For the text-containing cell, return its midpoint in [x, y] coordinate format. 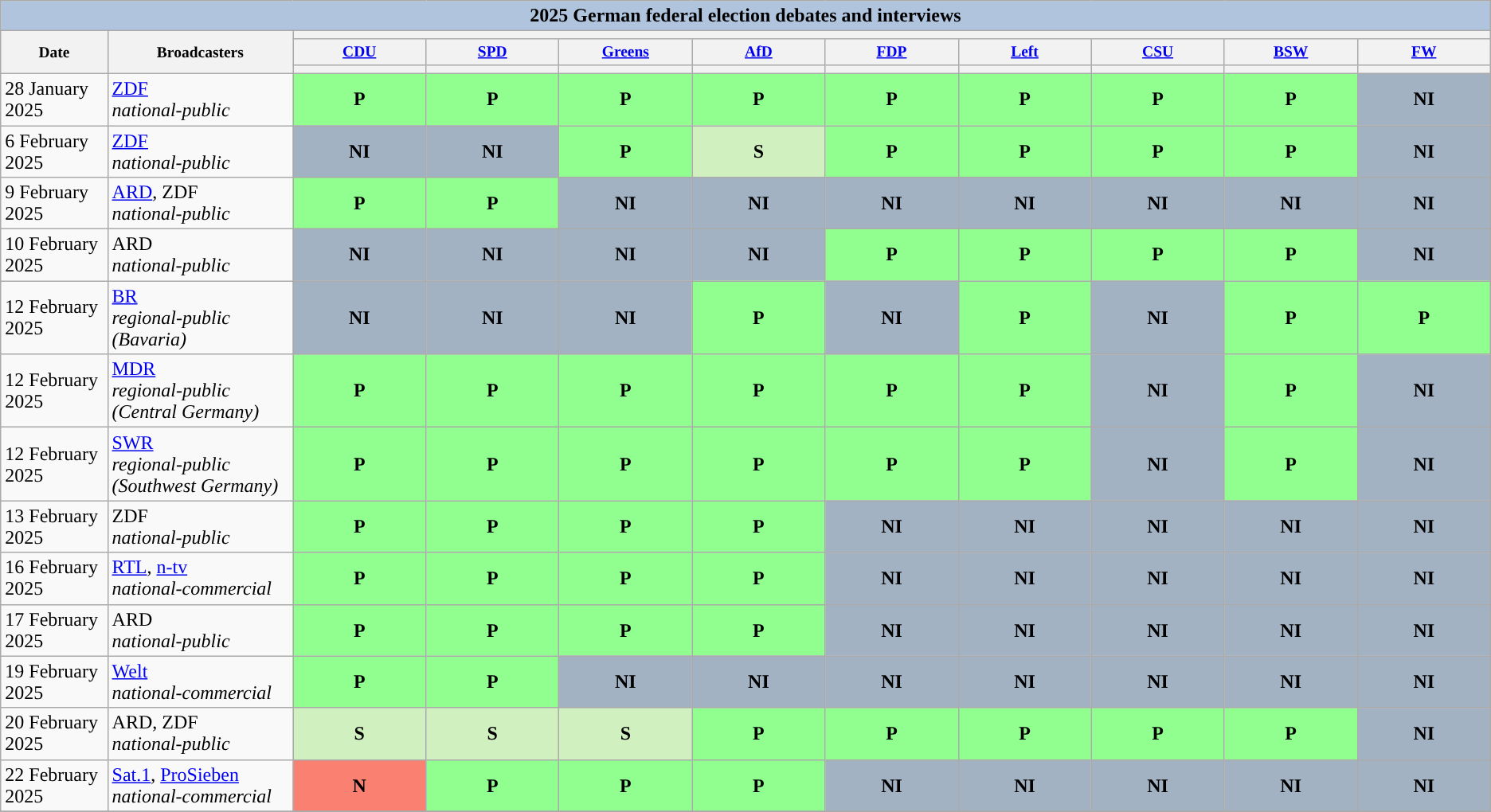
22 February 2025 [54, 785]
2025 German federal election debates and interviews [745, 16]
RTL, n-tvnational-commercial [201, 578]
SWRregional-public (Southwest Germany) [201, 464]
Broadcasters [201, 53]
CSU [1158, 51]
Sat.1, ProSiebennational-commercial [201, 785]
N [360, 785]
16 February 2025 [54, 578]
BRregional-public (Bavaria) [201, 318]
13 February 2025 [54, 527]
10 February 2025 [54, 255]
19 February 2025 [54, 681]
20 February 2025 [54, 734]
28 January 2025 [54, 99]
BSW [1290, 51]
Weltnational-commercial [201, 681]
Left [1024, 51]
Date [54, 53]
FDP [892, 51]
Greens [626, 51]
SPD [492, 51]
6 February 2025 [54, 151]
CDU [360, 51]
AfD [758, 51]
FW [1424, 51]
17 February 2025 [54, 630]
9 February 2025 [54, 204]
MDRregional-public (Central Germany) [201, 391]
